Extract the [x, y] coordinate from the center of the cell holding the provided text.  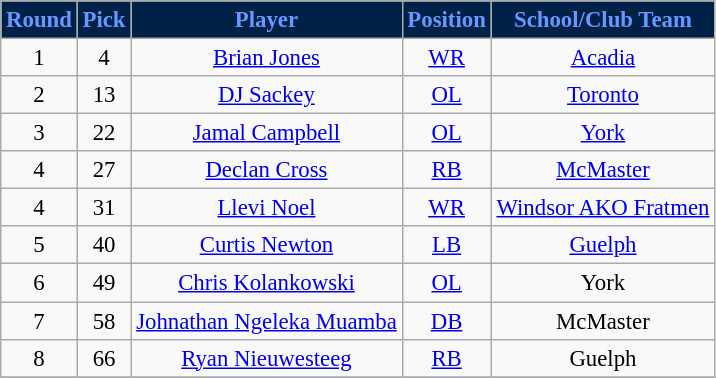
Windsor AKO Fratmen [603, 208]
Toronto [603, 95]
DJ Sackey [266, 95]
Llevi Noel [266, 208]
Brian Jones [266, 58]
7 [39, 321]
6 [39, 283]
Position [446, 20]
40 [104, 245]
13 [104, 95]
3 [39, 133]
1 [39, 58]
Ryan Nieuwesteeg [266, 358]
5 [39, 245]
DB [446, 321]
Acadia [603, 58]
31 [104, 208]
Chris Kolankowski [266, 283]
58 [104, 321]
2 [39, 95]
Pick [104, 20]
27 [104, 170]
Curtis Newton [266, 245]
Declan Cross [266, 170]
School/Club Team [603, 20]
66 [104, 358]
Jamal Campbell [266, 133]
Round [39, 20]
8 [39, 358]
Johnathan Ngeleka Muamba [266, 321]
LB [446, 245]
Player [266, 20]
22 [104, 133]
49 [104, 283]
